From the cell containing the given text, extract its center point as (X, Y) coordinate. 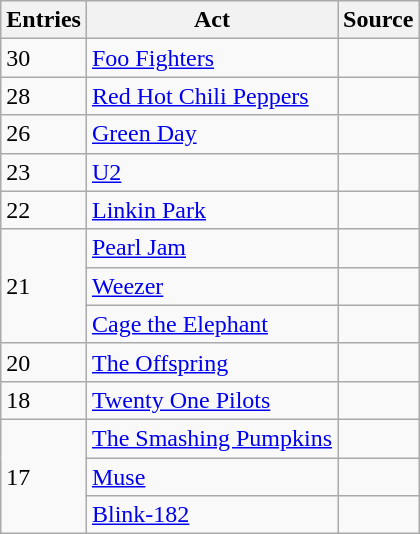
Cage the Elephant (212, 324)
Blink-182 (212, 515)
Muse (212, 477)
23 (44, 172)
Green Day (212, 134)
The Smashing Pumpkins (212, 438)
21 (44, 286)
Pearl Jam (212, 248)
30 (44, 58)
20 (44, 362)
18 (44, 400)
Red Hot Chili Peppers (212, 96)
U2 (212, 172)
Twenty One Pilots (212, 400)
Weezer (212, 286)
Foo Fighters (212, 58)
Entries (44, 20)
28 (44, 96)
22 (44, 210)
The Offspring (212, 362)
Linkin Park (212, 210)
26 (44, 134)
Act (212, 20)
17 (44, 476)
Source (378, 20)
